Detect which cell encompasses the target text, then output its (x, y) center coordinate. 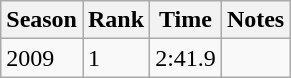
Season (42, 20)
2009 (42, 58)
Notes (255, 20)
Time (186, 20)
2:41.9 (186, 58)
Rank (116, 20)
1 (116, 58)
